Locate the cell with the specified text and output its [x, y] center coordinate. 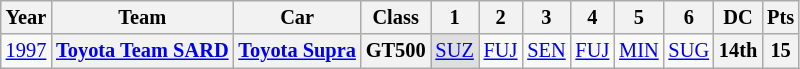
MIN [638, 51]
DC [738, 17]
2 [501, 17]
1997 [26, 51]
14th [738, 51]
15 [780, 51]
Toyota Team SARD [142, 51]
Class [396, 17]
Team [142, 17]
Pts [780, 17]
6 [689, 17]
1 [454, 17]
Year [26, 17]
GT500 [396, 51]
3 [546, 17]
Car [296, 17]
Toyota Supra [296, 51]
SUG [689, 51]
SUZ [454, 51]
SEN [546, 51]
5 [638, 17]
4 [593, 17]
